Return the [x, y] coordinate for the center point of the cell that contains the specified text.  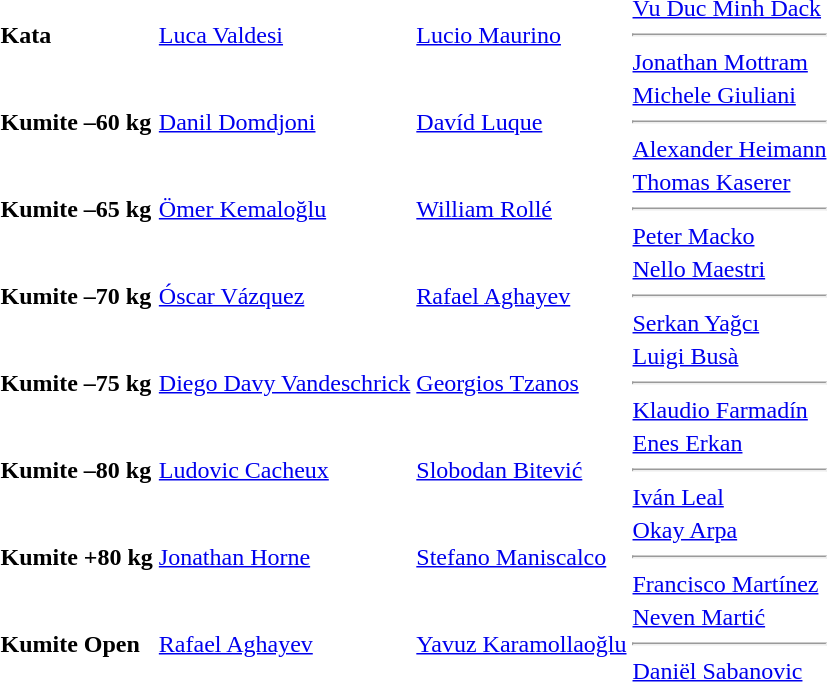
Diego Davy Vandeschrick [284, 383]
Rafael Aghayev [522, 296]
Ömer Kemaloğlu [284, 209]
Ludovic Cacheux [284, 470]
Slobodan Bitević [522, 470]
William Rollé [522, 209]
Stefano Maniscalco [522, 557]
Georgios Tzanos [522, 383]
Óscar Vázquez [284, 296]
Jonathan Horne [284, 557]
Davíd Luque [522, 122]
Danil Domdjoni [284, 122]
